For the text-containing cell, return its midpoint in (x, y) coordinate format. 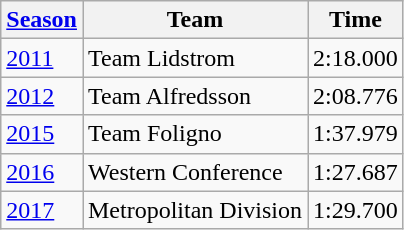
2:18.000 (356, 58)
2011 (42, 58)
Season (42, 20)
Team (194, 20)
Time (356, 20)
2:08.776 (356, 96)
2015 (42, 134)
Metropolitan Division (194, 210)
Team Alfredsson (194, 96)
1:27.687 (356, 172)
Western Conference (194, 172)
2012 (42, 96)
1:29.700 (356, 210)
2016 (42, 172)
Team Lidstrom (194, 58)
1:37.979 (356, 134)
Team Foligno (194, 134)
2017 (42, 210)
